Detect which cell encompasses the target text, then output its [X, Y] center coordinate. 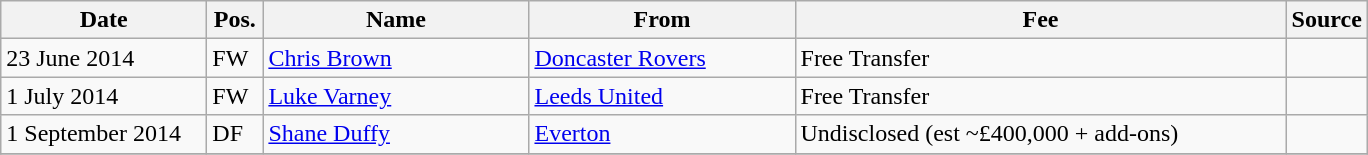
Date [104, 20]
Shane Duffy [396, 134]
1 July 2014 [104, 96]
Luke Varney [396, 96]
Doncaster Rovers [662, 58]
Undisclosed (est ~£400,000 + add-ons) [1040, 134]
From [662, 20]
23 June 2014 [104, 58]
DF [235, 134]
Chris Brown [396, 58]
1 September 2014 [104, 134]
Everton [662, 134]
Source [1326, 20]
Fee [1040, 20]
Name [396, 20]
Pos. [235, 20]
Leeds United [662, 96]
